Capture the cell that displays the provided text and extract its [X, Y] central coordinate. 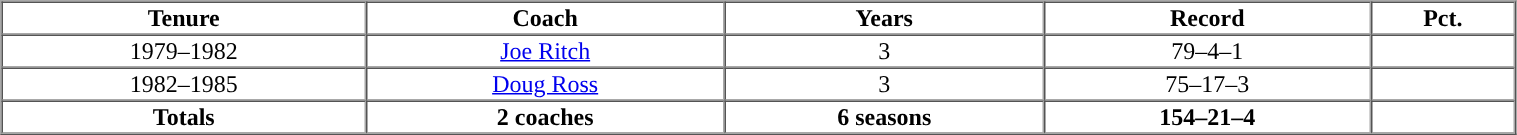
Years [884, 18]
1982–1985 [184, 84]
6 seasons [884, 116]
79–4–1 [1207, 50]
154–21–4 [1207, 116]
Totals [184, 116]
Pct. [1442, 18]
Coach [545, 18]
75–17–3 [1207, 84]
2 coaches [545, 116]
Doug Ross [545, 84]
Joe Ritch [545, 50]
Tenure [184, 18]
1979–1982 [184, 50]
Record [1207, 18]
